Find where the given text appears and provide that cell's center as (x, y) coordinate. 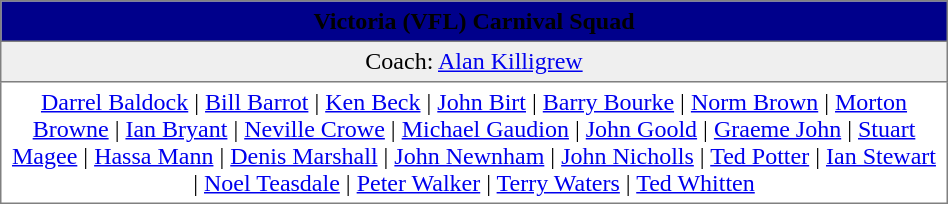
Victoria (VFL) Carnival Squad (474, 21)
Coach: Alan Killigrew (474, 61)
